Pinpoint the cell where the given text exists, returning its (X, Y) midpoint coordinate. 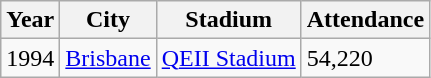
Brisbane (108, 58)
City (108, 20)
54,220 (365, 58)
Stadium (228, 20)
QEII Stadium (228, 58)
1994 (30, 58)
Attendance (365, 20)
Year (30, 20)
